Return the (X, Y) coordinate for the center point of the cell that contains the specified text.  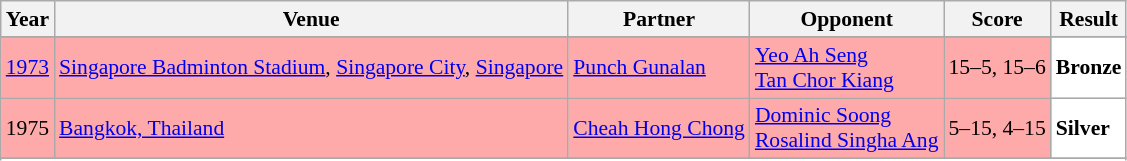
Year (28, 19)
Silver (1089, 128)
Yeo Ah Seng Tan Chor Kiang (847, 68)
15–5, 15–6 (998, 68)
Dominic Soong Rosalind Singha Ang (847, 128)
Bronze (1089, 68)
Cheah Hong Chong (659, 128)
1973 (28, 68)
Opponent (847, 19)
Score (998, 19)
Punch Gunalan (659, 68)
Partner (659, 19)
Result (1089, 19)
Venue (311, 19)
1975 (28, 128)
Singapore Badminton Stadium, Singapore City, Singapore (311, 68)
Bangkok, Thailand (311, 128)
5–15, 4–15 (998, 128)
